Output the [x, y] coordinate of the center of the cell containing the given text.  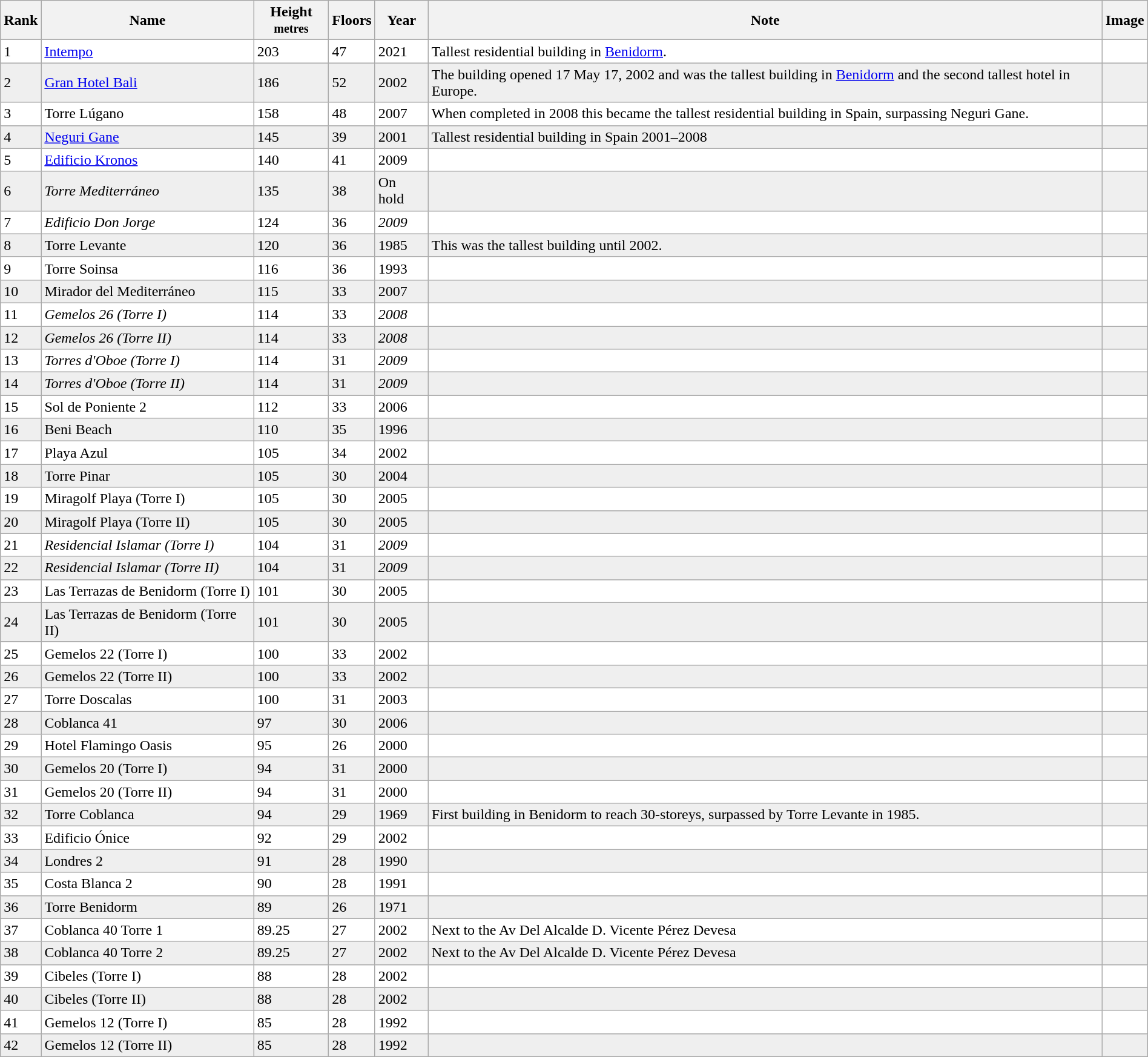
Torre Pinar [148, 476]
92 [291, 838]
Residencial Islamar (Torre I) [148, 545]
Torre Soinsa [148, 268]
On hold [401, 191]
37 [21, 930]
15 [21, 407]
Coblanca 41 [148, 722]
3 [21, 114]
42 [21, 1045]
Playa Azul [148, 453]
48 [352, 114]
140 [291, 160]
Gemelos 20 (Torre I) [148, 769]
Gemelos 26 (Torre II) [148, 337]
145 [291, 137]
Beni Beach [148, 430]
116 [291, 268]
Torre Lúgano [148, 114]
1969 [401, 815]
Note [765, 21]
Hotel Flamingo Oasis [148, 746]
Intempo [148, 51]
2021 [401, 51]
Heightmetres [291, 21]
23 [21, 591]
Miragolf Playa (Torre I) [148, 499]
158 [291, 114]
4 [21, 137]
Sol de Poniente 2 [148, 407]
2001 [401, 137]
Gemelos 12 (Torre II) [148, 1045]
20 [21, 522]
1 [21, 51]
1991 [401, 884]
9 [21, 268]
Gran Hotel Bali [148, 82]
8 [21, 245]
Las Terrazas de Benidorm (Torre I) [148, 591]
Las Terrazas de Benidorm (Torre II) [148, 622]
Floors [352, 21]
24 [21, 622]
Mirador del Mediterráneo [148, 291]
Edificio Don Jorge [148, 222]
Year [401, 21]
2004 [401, 476]
Torres d'Oboe (Torre I) [148, 361]
This was the tallest building until 2002. [765, 245]
Gemelos 22 (Torre II) [148, 676]
Torre Doscalas [148, 699]
Rank [21, 21]
25 [21, 653]
120 [291, 245]
2 [21, 82]
97 [291, 722]
6 [21, 191]
Gemelos 22 (Torre I) [148, 653]
2003 [401, 699]
21 [21, 545]
22 [21, 568]
Torres d'Oboe (Torre II) [148, 384]
1996 [401, 430]
Miragolf Playa (Torre II) [148, 522]
Costa Blanca 2 [148, 884]
13 [21, 361]
Image [1125, 21]
The building opened 17 May 17, 2002 and was the tallest building in Benidorm and the second tallest hotel in Europe. [765, 82]
10 [21, 291]
1990 [401, 861]
Gemelos 12 (Torre I) [148, 1022]
Londres 2 [148, 861]
Residencial Islamar (Torre II) [148, 568]
203 [291, 51]
19 [21, 499]
32 [21, 815]
90 [291, 884]
186 [291, 82]
135 [291, 191]
Edificio Kronos [148, 160]
110 [291, 430]
Name [148, 21]
Tallest residential building in Spain 2001–2008 [765, 137]
Gemelos 20 (Torre II) [148, 792]
11 [21, 314]
Tallest residential building in Benidorm. [765, 51]
When completed in 2008 this became the tallest residential building in Spain, surpassing Neguri Gane. [765, 114]
16 [21, 430]
1985 [401, 245]
124 [291, 222]
5 [21, 160]
Edificio Ónice [148, 838]
91 [291, 861]
1971 [401, 907]
112 [291, 407]
First building in Benidorm to reach 30-storeys, surpassed by Torre Levante in 1985. [765, 815]
Cibeles (Torre II) [148, 999]
47 [352, 51]
Gemelos 26 (Torre I) [148, 314]
40 [21, 999]
115 [291, 291]
14 [21, 384]
Torre Coblanca [148, 815]
Torre Levante [148, 245]
Coblanca 40 Torre 1 [148, 930]
89 [291, 907]
95 [291, 746]
1993 [401, 268]
52 [352, 82]
Coblanca 40 Torre 2 [148, 953]
12 [21, 337]
Neguri Gane [148, 137]
Torre Mediterráneo [148, 191]
18 [21, 476]
Cibeles (Torre I) [148, 976]
7 [21, 222]
17 [21, 453]
Torre Benidorm [148, 907]
